Search for the cell housing the specified text and yield its [x, y] center coordinate. 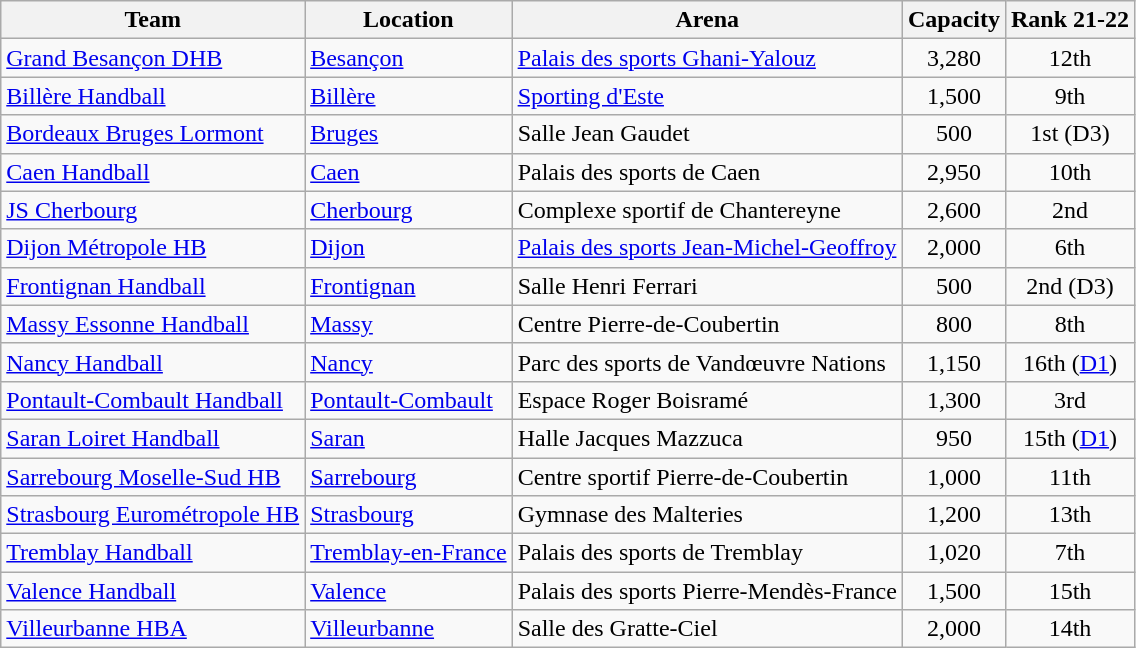
1,300 [954, 400]
Frontignan Handball [153, 286]
12th [1070, 58]
Caen Handball [153, 172]
Bruges [408, 134]
Besançon [408, 58]
Palais des sports Ghani-Yalouz [707, 58]
Halle Jacques Mazzuca [707, 438]
2nd [1070, 210]
Palais des sports de Tremblay [707, 553]
1,020 [954, 553]
Capacity [954, 20]
Dijon [408, 248]
6th [1070, 248]
8th [1070, 324]
Saran Loiret Handball [153, 438]
Grand Besançon DHB [153, 58]
800 [954, 324]
Nancy [408, 362]
Massy Essonne Handball [153, 324]
16th (D1) [1070, 362]
Palais des sports Pierre-Mendès-France [707, 591]
Valence Handball [153, 591]
Billère [408, 96]
Palais des sports Jean-Michel-Geoffroy [707, 248]
1,150 [954, 362]
Tremblay-en-France [408, 553]
Tremblay Handball [153, 553]
1,000 [954, 477]
11th [1070, 477]
Frontignan [408, 286]
3rd [1070, 400]
Strasbourg Eurométropole HB [153, 515]
Salle Henri Ferrari [707, 286]
Espace Roger Boisramé [707, 400]
Strasbourg [408, 515]
Nancy Handball [153, 362]
Massy [408, 324]
Arena [707, 20]
14th [1070, 629]
1st (D3) [1070, 134]
Pontault-Combault Handball [153, 400]
13th [1070, 515]
Salle Jean Gaudet [707, 134]
Centre Pierre-de-Coubertin [707, 324]
3,280 [954, 58]
Bordeaux Bruges Lormont [153, 134]
Complexe sportif de Chantereyne [707, 210]
Villeurbanne HBA [153, 629]
Villeurbanne [408, 629]
JS Cherbourg [153, 210]
Parc des sports de Vandœuvre Nations [707, 362]
2,950 [954, 172]
Salle des Gratte-Ciel [707, 629]
Cherbourg [408, 210]
Caen [408, 172]
Sporting d'Este [707, 96]
Gymnase des Malteries [707, 515]
Billère Handball [153, 96]
Location [408, 20]
Centre sportif Pierre-de-Coubertin [707, 477]
10th [1070, 172]
9th [1070, 96]
1,200 [954, 515]
Pontault-Combault [408, 400]
Sarrebourg [408, 477]
2nd (D3) [1070, 286]
Saran [408, 438]
950 [954, 438]
15th [1070, 591]
7th [1070, 553]
2,600 [954, 210]
Valence [408, 591]
Sarrebourg Moselle-Sud HB [153, 477]
Palais des sports de Caen [707, 172]
Team [153, 20]
Rank 21-22 [1070, 20]
15th (D1) [1070, 438]
Dijon Métropole HB [153, 248]
